Search for the cell housing the specified text and yield its [x, y] center coordinate. 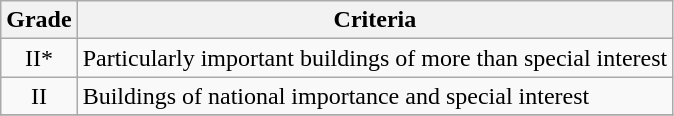
II [39, 96]
Criteria [375, 20]
Particularly important buildings of more than special interest [375, 58]
Grade [39, 20]
II* [39, 58]
Buildings of national importance and special interest [375, 96]
